Locate the cell with the specified text and output its (x, y) center coordinate. 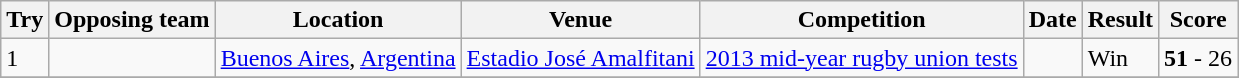
Venue (580, 20)
Buenos Aires, Argentina (338, 58)
Competition (862, 20)
51 - 26 (1198, 58)
1 (25, 58)
Opposing team (132, 20)
Location (338, 20)
2013 mid-year rugby union tests (862, 58)
Score (1198, 20)
Win (1120, 58)
Try (25, 20)
Date (1052, 20)
Estadio José Amalfitani (580, 58)
Result (1120, 20)
